Pinpoint the cell where the given text exists, returning its [x, y] midpoint coordinate. 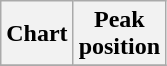
Peakposition [119, 34]
Chart [37, 34]
